Capture the cell that displays the provided text and extract its (X, Y) central coordinate. 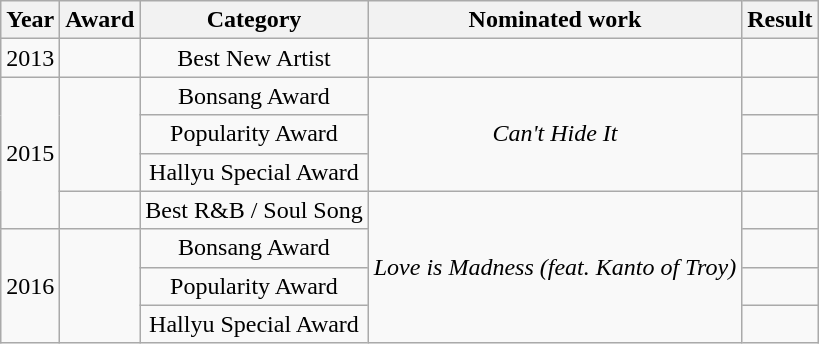
2015 (30, 153)
Can't Hide It (555, 134)
Category (254, 20)
Nominated work (555, 20)
Year (30, 20)
2016 (30, 286)
Result (780, 20)
Best R&B / Soul Song (254, 210)
Best New Artist (254, 58)
Love is Madness (feat. Kanto of Troy) (555, 267)
Award (100, 20)
2013 (30, 58)
